Detect which cell encompasses the target text, then output its [X, Y] center coordinate. 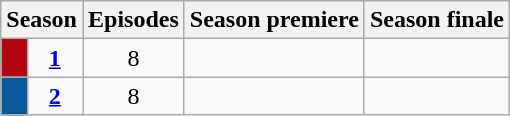
Season finale [436, 20]
Episodes [133, 20]
1 [54, 58]
Season premiere [274, 20]
2 [54, 96]
Season [42, 20]
